Scan for the cell matching the given text and deliver its [X, Y] coordinate at center. 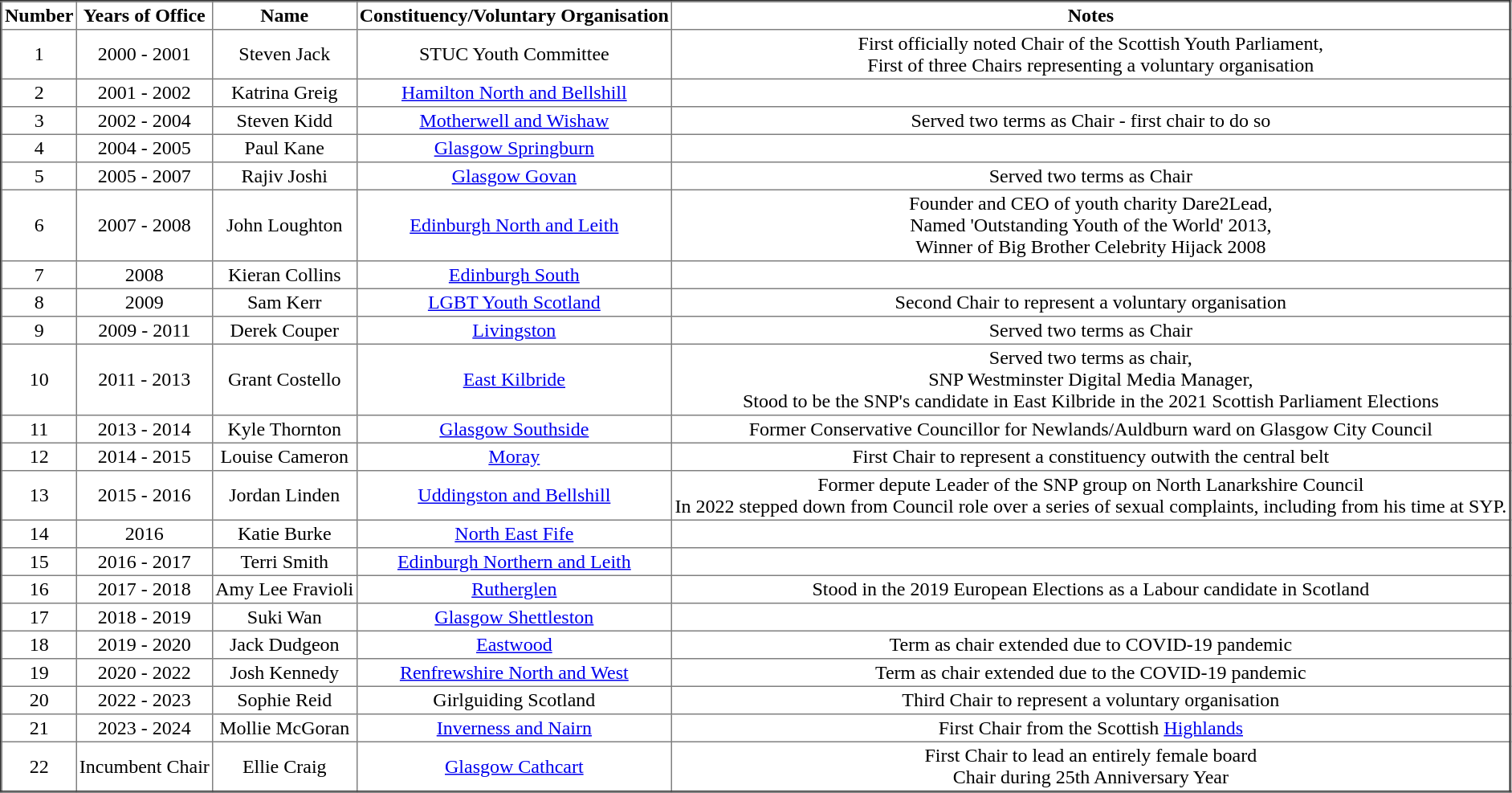
Mollie McGoran [284, 728]
2019 - 2020 [145, 644]
Steven Jack [284, 55]
7 [39, 275]
17 [39, 617]
2016 [145, 533]
Incumbent Chair [145, 766]
2023 - 2024 [145, 728]
19 [39, 672]
2001 - 2002 [145, 92]
Third Chair to represent a voluntary organisation [1091, 700]
Kyle Thornton [284, 429]
Edinburgh North and Leith [514, 225]
Motherwell and Wishaw [514, 121]
8 [39, 302]
Jordan Linden [284, 496]
2000 - 2001 [145, 55]
Livingston [514, 330]
Kieran Collins [284, 275]
6 [39, 225]
Eastwood [514, 644]
Paul Kane [284, 148]
13 [39, 496]
STUC Youth Committee [514, 55]
Grant Costello [284, 379]
2022 - 2023 [145, 700]
11 [39, 429]
North East Fife [514, 533]
First Chair from the Scottish Highlands [1091, 728]
John Loughton [284, 225]
12 [39, 456]
Girlguiding Scotland [514, 700]
Katie Burke [284, 533]
2007 - 2008 [145, 225]
Uddingston and Bellshill [514, 496]
2009 [145, 302]
Katrina Greig [284, 92]
21 [39, 728]
Steven Kidd [284, 121]
2013 - 2014 [145, 429]
Moray [514, 456]
First Chair to lead an entirely female boardChair during 25th Anniversary Year [1091, 766]
3 [39, 121]
Served two terms as Chair - first chair to do so [1091, 121]
Glasgow Shettleston [514, 617]
Louise Cameron [284, 456]
Suki Wan [284, 617]
LGBT Youth Scotland [514, 302]
2018 - 2019 [145, 617]
First officially noted Chair of the Scottish Youth Parliament,First of three Chairs representing a voluntary organisation [1091, 55]
Glasgow Cathcart [514, 766]
Edinburgh Northern and Leith [514, 562]
22 [39, 766]
2015 - 2016 [145, 496]
Number [39, 16]
14 [39, 533]
Ellie Craig [284, 766]
Rutherglen [514, 589]
2004 - 2005 [145, 148]
Former Conservative Councillor for Newlands/Auldburn ward on Glasgow City Council [1091, 429]
Name [284, 16]
4 [39, 148]
Rajiv Joshi [284, 176]
Sophie Reid [284, 700]
Glasgow Govan [514, 176]
2 [39, 92]
18 [39, 644]
5 [39, 176]
9 [39, 330]
20 [39, 700]
2020 - 2022 [145, 672]
Inverness and Nairn [514, 728]
Josh Kennedy [284, 672]
2011 - 2013 [145, 379]
Hamilton North and Bellshill [514, 92]
1 [39, 55]
Glasgow Springburn [514, 148]
Term as chair extended due to the COVID-19 pandemic [1091, 672]
16 [39, 589]
2017 - 2018 [145, 589]
Stood in the 2019 European Elections as a Labour candidate in Scotland [1091, 589]
15 [39, 562]
Term as chair extended due to COVID-19 pandemic [1091, 644]
Renfrewshire North and West [514, 672]
Years of Office [145, 16]
Edinburgh South [514, 275]
Founder and CEO of youth charity Dare2Lead,Named 'Outstanding Youth of the World' 2013,Winner of Big Brother Celebrity Hijack 2008 [1091, 225]
2009 - 2011 [145, 330]
Sam Kerr [284, 302]
Amy Lee Fravioli [284, 589]
Constituency/Voluntary Organisation [514, 16]
10 [39, 379]
Glasgow Southside [514, 429]
Notes [1091, 16]
First Chair to represent a constituency outwith the central belt [1091, 456]
Jack Dudgeon [284, 644]
2005 - 2007 [145, 176]
East Kilbride [514, 379]
Derek Couper [284, 330]
2014 - 2015 [145, 456]
2008 [145, 275]
Second Chair to represent a voluntary organisation [1091, 302]
2002 - 2004 [145, 121]
Terri Smith [284, 562]
2016 - 2017 [145, 562]
